Scan for the cell matching the given text and deliver its [x, y] coordinate at center. 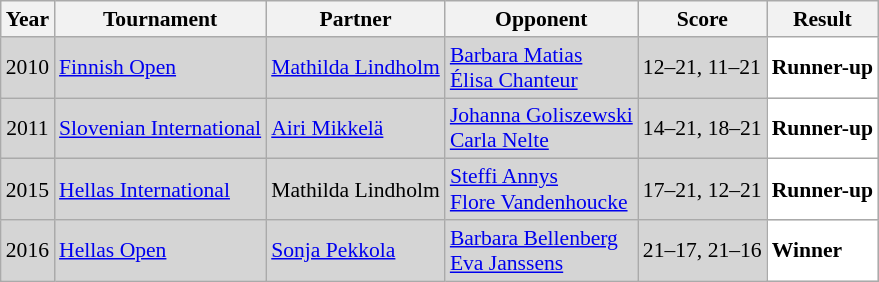
Hellas International [160, 190]
2010 [28, 68]
Winner [822, 250]
2016 [28, 250]
12–21, 11–21 [702, 68]
Barbara Matias Élisa Chanteur [542, 68]
2015 [28, 190]
Finnish Open [160, 68]
Steffi Annys Flore Vandenhoucke [542, 190]
21–17, 21–16 [702, 250]
Slovenian International [160, 128]
Partner [356, 19]
Airi Mikkelä [356, 128]
Result [822, 19]
Hellas Open [160, 250]
Barbara Bellenberg Eva Janssens [542, 250]
17–21, 12–21 [702, 190]
Tournament [160, 19]
2011 [28, 128]
Opponent [542, 19]
14–21, 18–21 [702, 128]
Sonja Pekkola [356, 250]
Score [702, 19]
Johanna Goliszewski Carla Nelte [542, 128]
Year [28, 19]
